From the cell containing the given text, extract its center point as [x, y] coordinate. 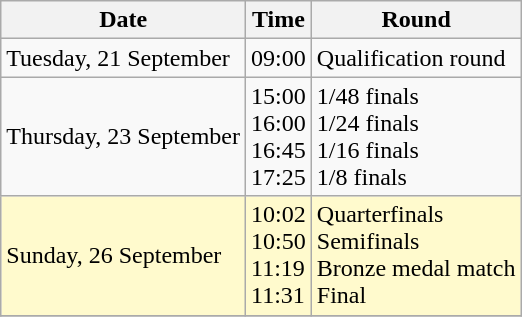
15:00 16:00 16:45 17:25 [279, 136]
10:02 10:50 11:19 11:31 [279, 256]
Thursday, 23 September [124, 136]
Sunday, 26 September [124, 256]
Qualification round [416, 58]
Quarterfinals Semifinals Bronze medal match Final [416, 256]
Tuesday, 21 September [124, 58]
Time [279, 20]
09:00 [279, 58]
1/48 finals 1/24 finals 1/16 finals 1/8 finals [416, 136]
Round [416, 20]
Date [124, 20]
